Search for the cell housing the specified text and yield its [X, Y] center coordinate. 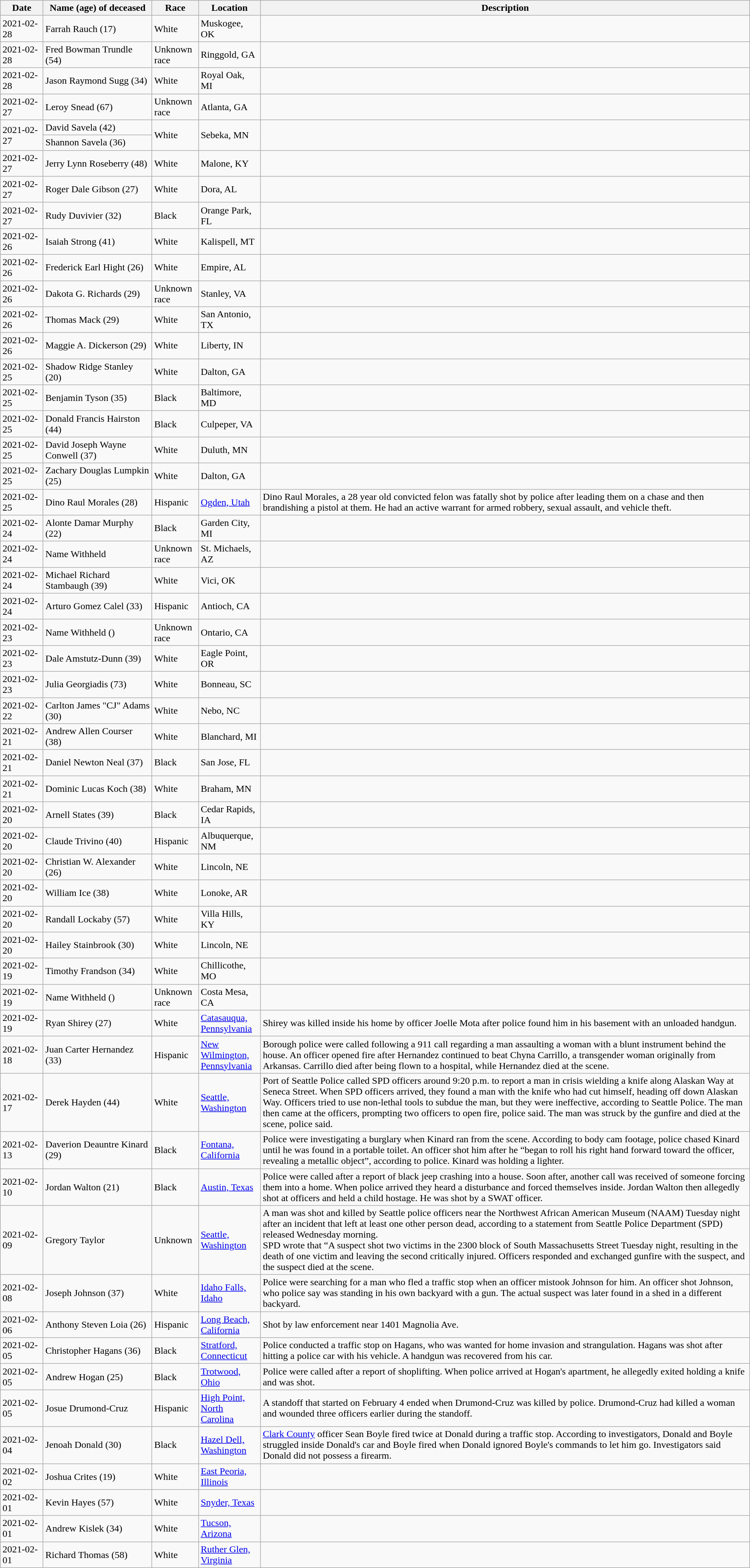
Dora, AL [229, 189]
Dominic Lucas Koch (38) [98, 789]
David Joseph Wayne Conwell (37) [98, 450]
Location [229, 8]
2021-02-08 [22, 1293]
Ruther Glen, Virginia [229, 1555]
Idaho Falls, Idaho [229, 1293]
Dino Raul Morales (28) [98, 502]
2021-02-09 [22, 1240]
Roger Dale Gibson (27) [98, 189]
Name Withheld [98, 554]
Daniel Newton Neal (37) [98, 763]
Fontana, California [229, 1150]
2021-02-06 [22, 1325]
Name (age) of deceased [98, 8]
Gregory Taylor [98, 1240]
Eagle Point, OR [229, 658]
Empire, AL [229, 268]
Blanchard, MI [229, 737]
Jordan Walton (21) [98, 1187]
Costa Mesa, CA [229, 997]
Timothy Frandson (34) [98, 971]
David Savela (42) [98, 127]
Jenoah Donald (30) [98, 1445]
Benjamin Tyson (35) [98, 398]
San Jose, FL [229, 763]
2021-02-22 [22, 711]
Royal Oak, MI [229, 81]
Donald Francis Hairston (44) [98, 424]
Unknown [175, 1240]
Shannon Savela (36) [98, 143]
2021-02-17 [22, 1102]
Trotwood, Ohio [229, 1377]
Joseph Johnson (37) [98, 1293]
Rudy Duvivier (32) [98, 215]
Albuquerque, NM [229, 841]
Carlton James "CJ" Adams (30) [98, 711]
Ontario, CA [229, 632]
Garden City, MI [229, 528]
Arturo Gomez Calel (33) [98, 606]
Cedar Rapids, IA [229, 815]
Catasauqua, Pennsylvania [229, 1023]
Kevin Hayes (57) [98, 1503]
Derek Hayden (44) [98, 1102]
Zachary Douglas Lumpkin (25) [98, 476]
Ringgold, GA [229, 54]
Culpeper, VA [229, 424]
Duluth, MN [229, 450]
Austin, Texas [229, 1187]
Antioch, CA [229, 606]
Braham, MN [229, 789]
Nebo, NC [229, 711]
Kalispell, MT [229, 241]
Thomas Mack (29) [98, 320]
Maggie A. Dickerson (29) [98, 346]
2021-02-13 [22, 1150]
New Wilmington, Pennsylvania [229, 1055]
Police were called after a report of shoplifting. When police arrived at Hogan's apartment, he allegedly exited holding a knife and was shot. [505, 1377]
Orange Park, FL [229, 215]
Shadow Ridge Stanley (20) [98, 372]
Claude Trivino (40) [98, 841]
2021-02-02 [22, 1476]
Stanley, VA [229, 293]
East Peoria, Illinois [229, 1476]
Andrew Kislek (34) [98, 1528]
2021-02-04 [22, 1445]
Michael Richard Stambaugh (39) [98, 580]
Malone, KY [229, 163]
Juan Carter Hernandez (33) [98, 1055]
Stratford, Connecticut [229, 1351]
Frederick Earl Hight (26) [98, 268]
Andrew Hogan (25) [98, 1377]
St. Michaels, AZ [229, 554]
Alonte Damar Murphy (22) [98, 528]
2021-02-18 [22, 1055]
Long Beach, California [229, 1325]
Chillicothe, MO [229, 971]
Shot by law enforcement near 1401 Magnolia Ave. [505, 1325]
Jerry Lynn Roseberry (48) [98, 163]
High Point, North Carolina [229, 1408]
Vici, OK [229, 580]
Description [505, 8]
Tucson, Arizona [229, 1528]
Villa Hills, KY [229, 919]
Arnell States (39) [98, 815]
Dakota G. Richards (29) [98, 293]
Christopher Hagans (36) [98, 1351]
Liberty, IN [229, 346]
Baltimore, MD [229, 398]
Richard Thomas (58) [98, 1555]
Bonneau, SC [229, 684]
Date [22, 8]
Shirey was killed inside his home by officer Joelle Mota after police found him in his basement with an unloaded handgun. [505, 1023]
Muskogee, OK [229, 29]
Farrah Rauch (17) [98, 29]
William Ice (38) [98, 893]
Sebeka, MN [229, 135]
Hailey Stainbrook (30) [98, 945]
Anthony Steven Loia (26) [98, 1325]
Ryan Shirey (27) [98, 1023]
Andrew Allen Courser (38) [98, 737]
Snyder, Texas [229, 1503]
Joshua Crites (19) [98, 1476]
Jason Raymond Sugg (34) [98, 81]
Fred Bowman Trundle (54) [98, 54]
Randall Lockaby (57) [98, 919]
Isaiah Strong (41) [98, 241]
Daverion Deauntre Kinard (29) [98, 1150]
Race [175, 8]
2021-02-10 [22, 1187]
Julia Georgiadis (73) [98, 684]
Leroy Snead (67) [98, 107]
San Antonio, TX [229, 320]
Ogden, Utah [229, 502]
Lonoke, AR [229, 893]
Christian W. Alexander (26) [98, 867]
Atlanta, GA [229, 107]
Josue Drumond-Cruz [98, 1408]
Dale Amstutz-Dunn (39) [98, 658]
Hazel Dell, Washington [229, 1445]
